Locate the cell with the specified text and output its (x, y) center coordinate. 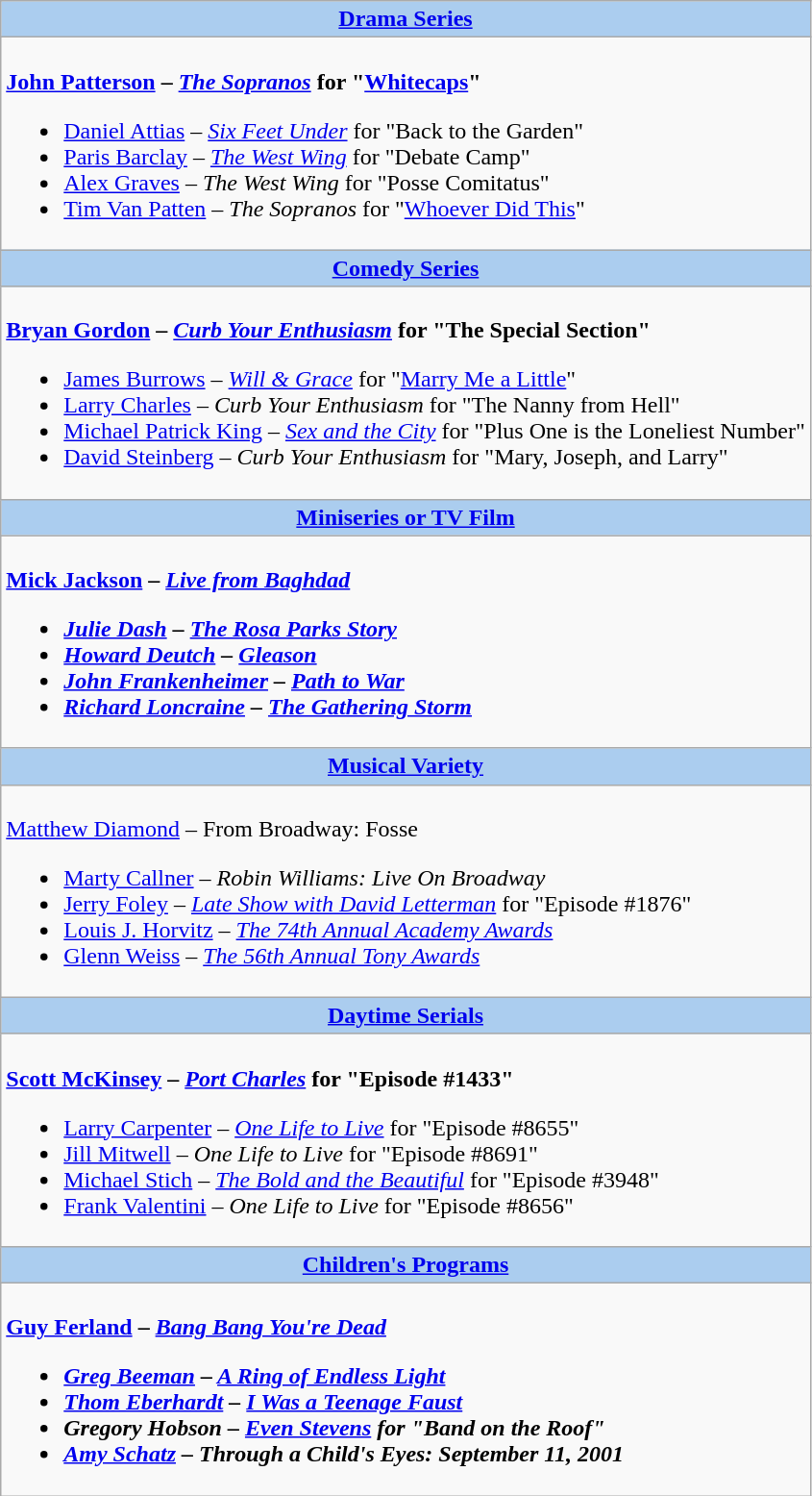
Drama Series (406, 19)
Miniseries or TV Film (406, 517)
Musical Variety (406, 766)
Comedy Series (406, 268)
Daytime Serials (406, 1015)
Children's Programs (406, 1264)
